Scan for the cell matching the given text and deliver its [X, Y] coordinate at center. 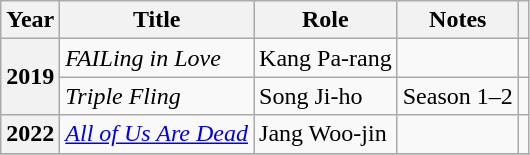
Role [326, 20]
All of Us Are Dead [157, 134]
2019 [30, 77]
Title [157, 20]
2022 [30, 134]
FAILing in Love [157, 58]
Season 1–2 [458, 96]
Jang Woo-jin [326, 134]
Notes [458, 20]
Year [30, 20]
Triple Fling [157, 96]
Kang Pa-rang [326, 58]
Song Ji-ho [326, 96]
